Locate the cell with the specified text and output its [x, y] center coordinate. 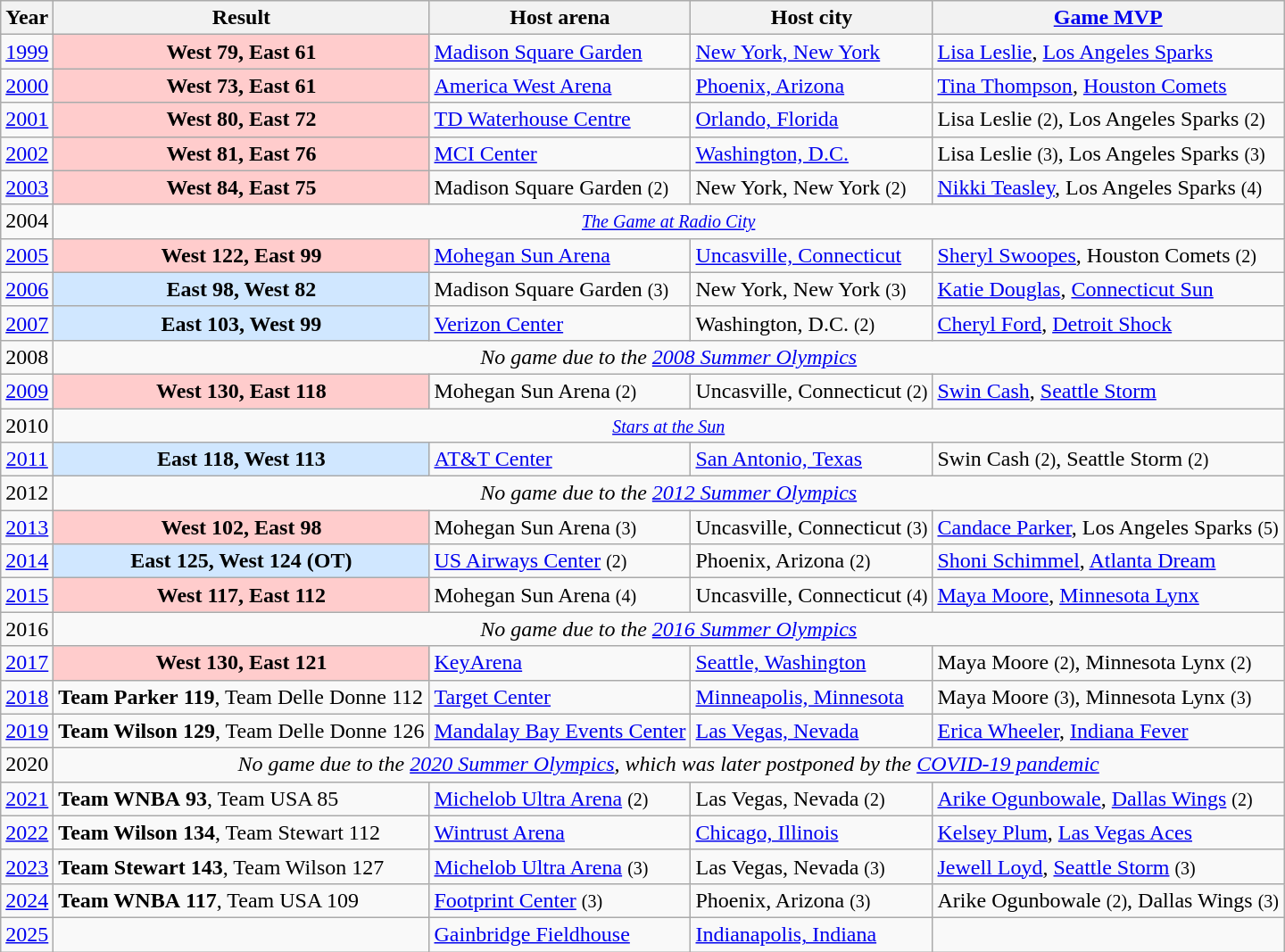
TD Waterhouse Centre [560, 120]
No game due to the 2012 Summer Olympics [669, 493]
Team Wilson 129, Team Delle Donne 126 [241, 731]
Uncasville, Connecticut (2) [812, 391]
KeyArena [560, 663]
Lisa Leslie, Los Angeles Sparks [1108, 52]
Swin Cash, Seattle Storm [1108, 391]
West 122, East 99 [241, 255]
The Game at Radio City [669, 221]
2011 [27, 459]
Michelob Ultra Arena (3) [560, 866]
Tina Thompson, Houston Comets [1108, 86]
East 103, West 99 [241, 323]
No game due to the 2020 Summer Olympics, which was later postponed by the COVID-19 pandemic [669, 765]
2018 [27, 697]
Team Wilson 134, Team Stewart 112 [241, 832]
West 73, East 61 [241, 86]
West 79, East 61 [241, 52]
2008 [27, 357]
2012 [27, 493]
1999 [27, 52]
Mohegan Sun Arena (2) [560, 391]
West 130, East 121 [241, 663]
Team WNBA 117, Team USA 109 [241, 900]
US Airways Center (2) [560, 561]
Stars at the Sun [669, 426]
Madison Square Garden [560, 52]
Phoenix, Arizona (3) [812, 900]
No game due to the 2008 Summer Olympics [669, 357]
Washington, D.C. (2) [812, 323]
AT&T Center [560, 459]
2014 [27, 561]
2019 [27, 731]
Sheryl Swoopes, Houston Comets (2) [1108, 255]
Uncasville, Connecticut (4) [812, 595]
West 84, East 75 [241, 187]
2004 [27, 221]
Footprint Center (3) [560, 900]
Lisa Leslie (2), Los Angeles Sparks (2) [1108, 120]
Mohegan Sun Arena [560, 255]
2015 [27, 595]
Maya Moore, Minnesota Lynx [1108, 595]
West 102, East 98 [241, 527]
Arike Ogunbowale (2), Dallas Wings (3) [1108, 900]
Kelsey Plum, Las Vegas Aces [1108, 832]
Gainbridge Fieldhouse [560, 934]
West 117, East 112 [241, 595]
Las Vegas, Nevada [812, 731]
Cheryl Ford, Detroit Shock [1108, 323]
Maya Moore (3), Minnesota Lynx (3) [1108, 697]
Uncasville, Connecticut (3) [812, 527]
2023 [27, 866]
East 125, West 124 (OT) [241, 561]
Wintrust Arena [560, 832]
America West Arena [560, 86]
West 130, East 118 [241, 391]
2025 [27, 934]
Target Center [560, 697]
New York, New York (3) [812, 289]
Orlando, Florida [812, 120]
San Antonio, Texas [812, 459]
2024 [27, 900]
Host city [812, 18]
Host arena [560, 18]
Indianapolis, Indiana [812, 934]
West 81, East 76 [241, 153]
Nikki Teasley, Los Angeles Sparks (4) [1108, 187]
Michelob Ultra Arena (2) [560, 799]
2022 [27, 832]
Swin Cash (2), Seattle Storm (2) [1108, 459]
New York, New York [812, 52]
Arike Ogunbowale, Dallas Wings (2) [1108, 799]
Year [27, 18]
2007 [27, 323]
2009 [27, 391]
Candace Parker, Los Angeles Sparks (5) [1108, 527]
2003 [27, 187]
2016 [27, 629]
East 98, West 82 [241, 289]
Washington, D.C. [812, 153]
2005 [27, 255]
Uncasville, Connecticut [812, 255]
Phoenix, Arizona [812, 86]
2020 [27, 765]
2001 [27, 120]
2013 [27, 527]
Team WNBA 93, Team USA 85 [241, 799]
Erica Wheeler, Indiana Fever [1108, 731]
Maya Moore (2), Minnesota Lynx (2) [1108, 663]
Chicago, Illinois [812, 832]
Jewell Loyd, Seattle Storm (3) [1108, 866]
Verizon Center [560, 323]
MCI Center [560, 153]
Team Stewart 143, Team Wilson 127 [241, 866]
Seattle, Washington [812, 663]
2021 [27, 799]
Katie Douglas, Connecticut Sun [1108, 289]
New York, New York (2) [812, 187]
2002 [27, 153]
2006 [27, 289]
Shoni Schimmel, Atlanta Dream [1108, 561]
No game due to the 2016 Summer Olympics [669, 629]
Phoenix, Arizona (2) [812, 561]
Result [241, 18]
2017 [27, 663]
Lisa Leslie (3), Los Angeles Sparks (3) [1108, 153]
East 118, West 113 [241, 459]
Mohegan Sun Arena (4) [560, 595]
Mandalay Bay Events Center [560, 731]
Las Vegas, Nevada (2) [812, 799]
2010 [27, 426]
Minneapolis, Minnesota [812, 697]
2000 [27, 86]
Madison Square Garden (3) [560, 289]
West 80, East 72 [241, 120]
Game MVP [1108, 18]
Team Parker 119, Team Delle Donne 112 [241, 697]
Mohegan Sun Arena (3) [560, 527]
Las Vegas, Nevada (3) [812, 866]
Madison Square Garden (2) [560, 187]
